Search for the cell housing the specified text and yield its [x, y] center coordinate. 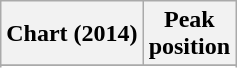
Peakposition [189, 34]
Chart (2014) [72, 34]
